Return [X, Y] of the center of cell containing provided text 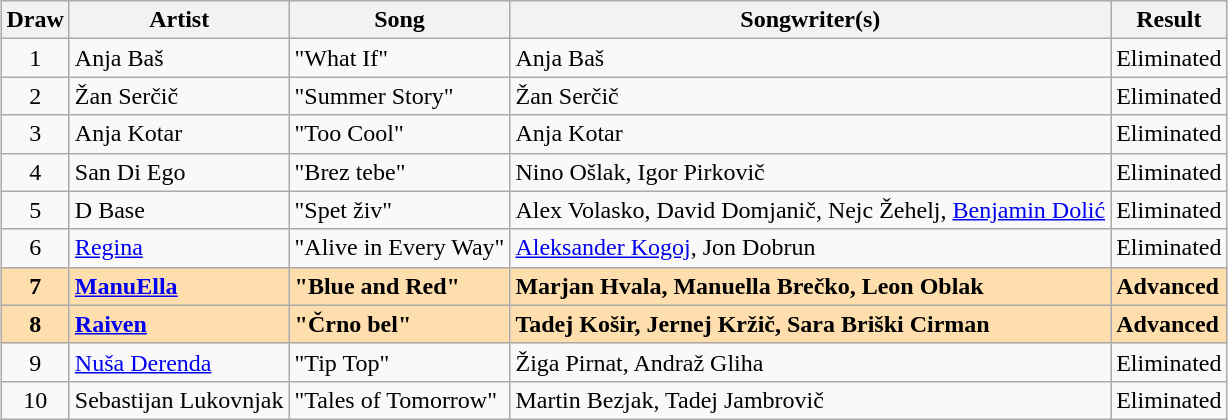
Alex Volasko, David Domjanič, Nejc Žehelj, Benjamin Dolić [810, 210]
Nino Ošlak, Igor Pirkovič [810, 172]
6 [35, 248]
4 [35, 172]
"Too Cool" [400, 134]
"What If" [400, 58]
Žiga Pirnat, Andraž Gliha [810, 362]
Regina [179, 248]
ManuElla [179, 286]
Aleksander Kogoj, Jon Dobrun [810, 248]
Songwriter(s) [810, 20]
10 [35, 400]
3 [35, 134]
2 [35, 96]
Marjan Hvala, Manuella Brečko, Leon Oblak [810, 286]
1 [35, 58]
"Tales of Tomorrow" [400, 400]
D Base [179, 210]
"Summer Story" [400, 96]
Artist [179, 20]
Sebastijan Lukovnjak [179, 400]
9 [35, 362]
"Črno bel" [400, 324]
Tadej Košir, Jernej Kržič, Sara Briški Cirman [810, 324]
"Spet živ" [400, 210]
"Blue and Red" [400, 286]
8 [35, 324]
5 [35, 210]
San Di Ego [179, 172]
Martin Bezjak, Tadej Jambrovič [810, 400]
Draw [35, 20]
"Tip Top" [400, 362]
Nuša Derenda [179, 362]
Song [400, 20]
Result [1169, 20]
Raiven [179, 324]
"Alive in Every Way" [400, 248]
"Brez tebe" [400, 172]
7 [35, 286]
